Identify which cell holds the provided text, then report its (X, Y) central coordinate. 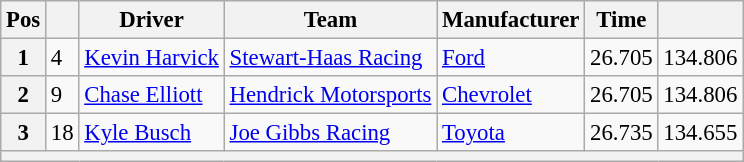
Chase Elliott (152, 95)
3 (24, 133)
Stewart-Haas Racing (330, 58)
Time (622, 20)
Pos (24, 20)
Manufacturer (511, 20)
18 (62, 133)
Team (330, 20)
Ford (511, 58)
Hendrick Motorsports (330, 95)
9 (62, 95)
2 (24, 95)
Driver (152, 20)
Toyota (511, 133)
134.655 (700, 133)
Chevrolet (511, 95)
4 (62, 58)
1 (24, 58)
26.735 (622, 133)
Joe Gibbs Racing (330, 133)
Kyle Busch (152, 133)
Kevin Harvick (152, 58)
